Return the (X, Y) coordinate for the center point of the cell that contains the specified text.  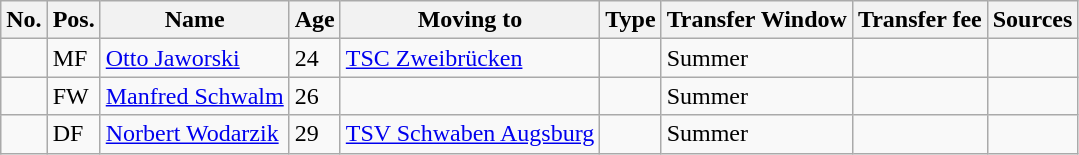
Transfer fee (920, 20)
No. (24, 20)
Type (630, 20)
24 (314, 58)
FW (74, 96)
Otto Jaworski (194, 58)
MF (74, 58)
DF (74, 134)
Moving to (470, 20)
29 (314, 134)
Sources (1032, 20)
Norbert Wodarzik (194, 134)
26 (314, 96)
Age (314, 20)
Name (194, 20)
Transfer Window (756, 20)
Manfred Schwalm (194, 96)
TSV Schwaben Augsburg (470, 134)
TSC Zweibrücken (470, 58)
Pos. (74, 20)
